Return (x, y) of the center of cell containing provided text 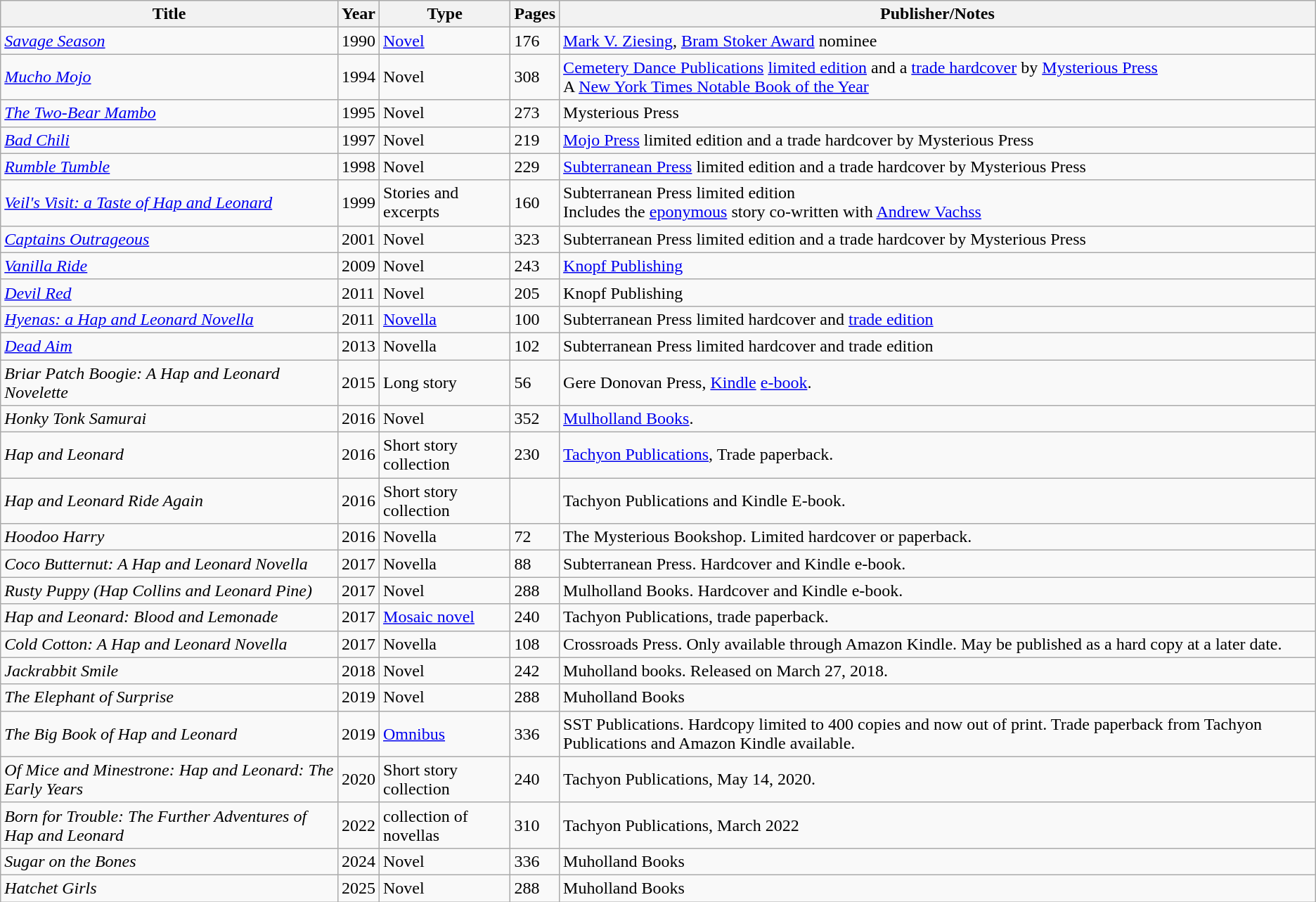
Mosaic novel (445, 617)
1994 (359, 77)
Muholland books. Released on March 27, 2018. (938, 671)
219 (535, 140)
Jackrabbit Smile (169, 671)
Pages (535, 14)
Rumble Tumble (169, 167)
Sugar on the Bones (169, 861)
1998 (359, 167)
Coco Butternut: A Hap and Leonard Novella (169, 564)
Vanilla Ride (169, 266)
Cold Cotton: A Hap and Leonard Novella (169, 644)
100 (535, 319)
273 (535, 113)
Type (445, 14)
323 (535, 239)
Crossroads Press. Only available through Amazon Kindle. May be published as a hard copy at a later date. (938, 644)
352 (535, 419)
2013 (359, 346)
Of Mice and Minestrone: Hap and Leonard: The Early Years (169, 779)
Born for Trouble: The Further Adventures of Hap and Leonard (169, 825)
2020 (359, 779)
56 (535, 382)
Mysterious Press (938, 113)
The Two-Bear Mambo (169, 113)
Hatchet Girls (169, 888)
108 (535, 644)
2001 (359, 239)
242 (535, 671)
1999 (359, 202)
Mark V. Ziesing, Bram Stoker Award nominee (938, 41)
Hoodoo Harry (169, 537)
1997 (359, 140)
1995 (359, 113)
Mucho Mojo (169, 77)
2009 (359, 266)
229 (535, 167)
SST Publications. Hardcopy limited to 400 copies and now out of print. Trade paperback from Tachyon Publications and Amazon Kindle available. (938, 734)
Savage Season (169, 41)
2025 (359, 888)
Tachyon Publications, May 14, 2020. (938, 779)
Mulholland Books. (938, 419)
2024 (359, 861)
176 (535, 41)
102 (535, 346)
160 (535, 202)
Tachyon Publications, trade paperback. (938, 617)
collection of novellas (445, 825)
Hyenas: a Hap and Leonard Novella (169, 319)
Hap and Leonard Ride Again (169, 501)
Captains Outrageous (169, 239)
Long story (445, 382)
308 (535, 77)
Dead Aim (169, 346)
Rusty Puppy (Hap Collins and Leonard Pine) (169, 591)
310 (535, 825)
Tachyon Publications, Trade paperback. (938, 456)
Hap and Leonard: Blood and Lemonade (169, 617)
2015 (359, 382)
230 (535, 456)
Year (359, 14)
Publisher/Notes (938, 14)
Mojo Press limited edition and a trade hardcover by Mysterious Press (938, 140)
Hap and Leonard (169, 456)
88 (535, 564)
Gere Donovan Press, Kindle e-book. (938, 382)
Subterranean Press limited editionIncludes the eponymous story co-written with Andrew Vachss (938, 202)
Subterranean Press. Hardcover and Kindle e-book. (938, 564)
243 (535, 266)
2018 (359, 671)
Veil's Visit: a Taste of Hap and Leonard (169, 202)
Tachyon Publications and Kindle E-book. (938, 501)
Cemetery Dance Publications limited edition and a trade hardcover by Mysterious PressA New York Times Notable Book of the Year (938, 77)
Bad Chili (169, 140)
Stories and excerpts (445, 202)
Tachyon Publications, March 2022 (938, 825)
The Elephant of Surprise (169, 697)
Devil Red (169, 292)
205 (535, 292)
1990 (359, 41)
Honky Tonk Samurai (169, 419)
72 (535, 537)
Omnibus (445, 734)
The Big Book of Hap and Leonard (169, 734)
Mulholland Books. Hardcover and Kindle e-book. (938, 591)
Title (169, 14)
Briar Patch Boogie: A Hap and Leonard Novelette (169, 382)
The Mysterious Bookshop. Limited hardcover or paperback. (938, 537)
2022 (359, 825)
